Determine the (X, Y) coordinate at the center of the cell enclosing the given text.  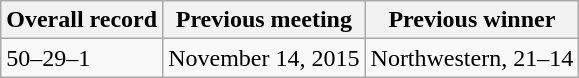
Overall record (82, 20)
Previous winner (472, 20)
November 14, 2015 (264, 58)
Northwestern, 21–14 (472, 58)
Previous meeting (264, 20)
50–29–1 (82, 58)
